Return the [x, y] coordinate for the center point of the cell that contains the specified text.  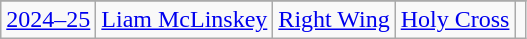
Liam McLinskey [184, 20]
Right Wing [334, 20]
2024–25 [48, 20]
Holy Cross [455, 20]
